Capture the cell that displays the provided text and extract its (x, y) central coordinate. 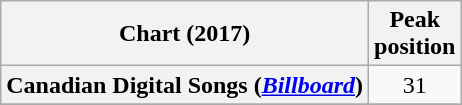
Peakposition (415, 34)
Chart (2017) (185, 34)
Canadian Digital Songs (Billboard) (185, 85)
31 (415, 85)
